Find where the given text appears and provide that cell's center as [x, y] coordinate. 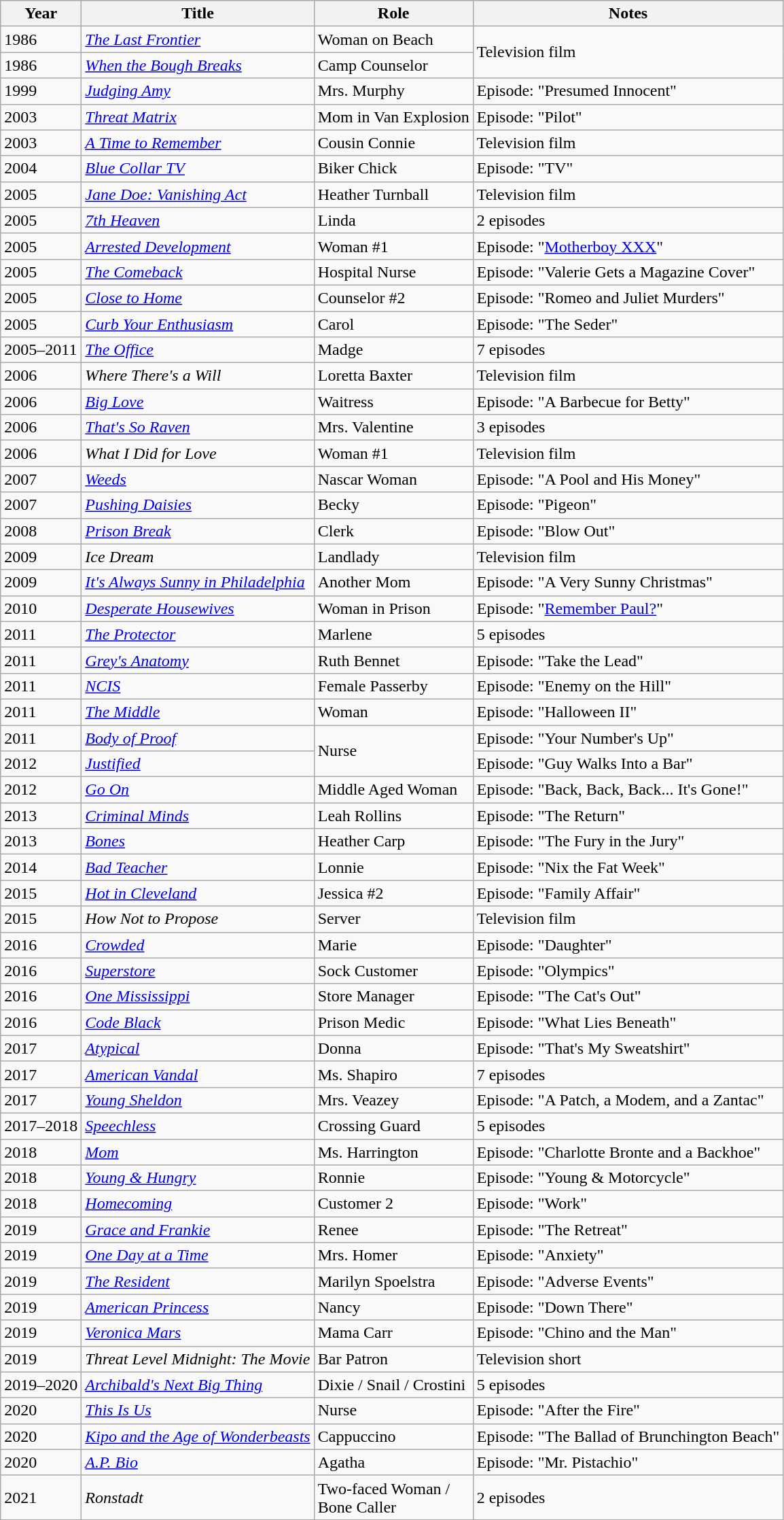
Weeds [198, 479]
Crossing Guard [393, 1126]
Atypical [198, 1048]
Episode: "Pilot" [628, 117]
Episode: "Nix the Fat Week" [628, 867]
Episode: "Enemy on the Hill" [628, 686]
Woman [393, 712]
Close to Home [198, 298]
Ms. Harrington [393, 1152]
Episode: "The Cat's Out" [628, 997]
Veronica Mars [198, 1333]
Dixie / Snail / Crostini [393, 1385]
Another Mom [393, 583]
Young Sheldon [198, 1100]
1999 [41, 91]
Grace and Frankie [198, 1230]
Episode: "The Return" [628, 816]
Linda [393, 220]
Big Love [198, 402]
Mrs. Valentine [393, 428]
2014 [41, 867]
Mom in Van Explosion [393, 117]
Episode: "Mr. Pistachio" [628, 1462]
Nancy [393, 1307]
Episode: "Blow Out" [628, 531]
Mama Carr [393, 1333]
Waitress [393, 402]
Blue Collar TV [198, 169]
Ronnie [393, 1178]
Where There's a Will [198, 376]
Episode: "Your Number's Up" [628, 738]
Grey's Anatomy [198, 660]
Middle Aged Woman [393, 790]
Ruth Bennet [393, 660]
Episode: "Presumed Innocent" [628, 91]
2019–2020 [41, 1385]
Clerk [393, 531]
Episode: "Young & Motorcycle" [628, 1178]
Code Black [198, 1022]
Role [393, 14]
Becky [393, 505]
Mrs. Homer [393, 1256]
One Day at a Time [198, 1256]
Cousin Connie [393, 143]
Agatha [393, 1462]
Criminal Minds [198, 816]
Year [41, 14]
Cappuccino [393, 1436]
The Last Frontier [198, 39]
That's So Raven [198, 428]
Television short [628, 1359]
Episode: "After the Fire" [628, 1411]
Arrested Development [198, 246]
Homecoming [198, 1204]
Madge [393, 350]
3 episodes [628, 428]
Episode: "Remember Paul?" [628, 608]
Curb Your Enthusiasm [198, 324]
Bad Teacher [198, 867]
Marlene [393, 634]
Donna [393, 1048]
Marie [393, 945]
Episode: "Back, Back, Back... It's Gone!" [628, 790]
Sock Customer [393, 971]
Go On [198, 790]
Customer 2 [393, 1204]
This Is Us [198, 1411]
Camp Counselor [393, 65]
Hot in Cleveland [198, 893]
Store Manager [393, 997]
2004 [41, 169]
A Time to Remember [198, 143]
A.P. Bio [198, 1462]
Body of Proof [198, 738]
Heather Carp [393, 842]
Episode: "What Lies Beneath" [628, 1022]
Episode: "Charlotte Bronte and a Backhoe" [628, 1152]
Prison Break [198, 531]
Jessica #2 [393, 893]
Two-faced Woman /Bone Caller [393, 1497]
2005–2011 [41, 350]
It's Always Sunny in Philadelphia [198, 583]
Episode: "Romeo and Juliet Murders" [628, 298]
Threat Matrix [198, 117]
Woman in Prison [393, 608]
Nascar Woman [393, 479]
2010 [41, 608]
Renee [393, 1230]
2021 [41, 1497]
Episode: "Adverse Events" [628, 1281]
Marilyn Spoelstra [393, 1281]
Heather Turnball [393, 194]
Mom [198, 1152]
Leah Rollins [393, 816]
Episode: "A Very Sunny Christmas" [628, 583]
Mrs. Murphy [393, 91]
Episode: "Halloween II" [628, 712]
Threat Level Midnight: The Movie [198, 1359]
Jane Doe: Vanishing Act [198, 194]
Episode: "Olympics" [628, 971]
Ronstadt [198, 1497]
7th Heaven [198, 220]
The Resident [198, 1281]
Episode: "Anxiety" [628, 1256]
Biker Chick [393, 169]
Pushing Daisies [198, 505]
Bar Patron [393, 1359]
Episode: "A Pool and His Money" [628, 479]
2017–2018 [41, 1126]
Episode: "Work" [628, 1204]
Episode: "Valerie Gets a Magazine Cover" [628, 272]
The Middle [198, 712]
Judging Amy [198, 91]
The Comeback [198, 272]
Loretta Baxter [393, 376]
Episode: "TV" [628, 169]
Bones [198, 842]
Young & Hungry [198, 1178]
Episode: "Pigeon" [628, 505]
Landlady [393, 557]
Ms. Shapiro [393, 1074]
Episode: "A Barbecue for Betty" [628, 402]
2008 [41, 531]
Episode: "Daughter" [628, 945]
Carol [393, 324]
Title [198, 14]
Server [393, 919]
American Vandal [198, 1074]
Justified [198, 764]
Episode: "The Seder" [628, 324]
Lonnie [393, 867]
Counselor #2 [393, 298]
Episode: "Guy Walks Into a Bar" [628, 764]
Episode: "A Patch, a Modem, and a Zantac" [628, 1100]
One Mississippi [198, 997]
Female Passerby [393, 686]
Woman on Beach [393, 39]
Episode: "That's My Sweatshirt" [628, 1048]
Episode: "Take the Lead" [628, 660]
Superstore [198, 971]
Crowded [198, 945]
What I Did for Love [198, 453]
Notes [628, 14]
Episode: "Down There" [628, 1307]
Speechless [198, 1126]
How Not to Propose [198, 919]
Episode: "Chino and the Man" [628, 1333]
The Office [198, 350]
Archibald's Next Big Thing [198, 1385]
Episode: "Motherboy XXX" [628, 246]
Prison Medic [393, 1022]
Episode: "The Fury in the Jury" [628, 842]
Mrs. Veazey [393, 1100]
Hospital Nurse [393, 272]
Episode: "Family Affair" [628, 893]
American Princess [198, 1307]
Episode: "The Ballad of Brunchington Beach" [628, 1436]
NCIS [198, 686]
When the Bough Breaks [198, 65]
Kipo and the Age of Wonderbeasts [198, 1436]
Ice Dream [198, 557]
Episode: "The Retreat" [628, 1230]
The Protector [198, 634]
Desperate Housewives [198, 608]
